Return the (X, Y) coordinate for the center point of the cell that contains the specified text.  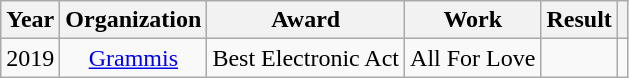
Grammis (134, 58)
Best Electronic Act (306, 58)
All For Love (473, 58)
Result (579, 20)
2019 (30, 58)
Organization (134, 20)
Award (306, 20)
Work (473, 20)
Year (30, 20)
